Find where the given text appears and provide that cell's center as [x, y] coordinate. 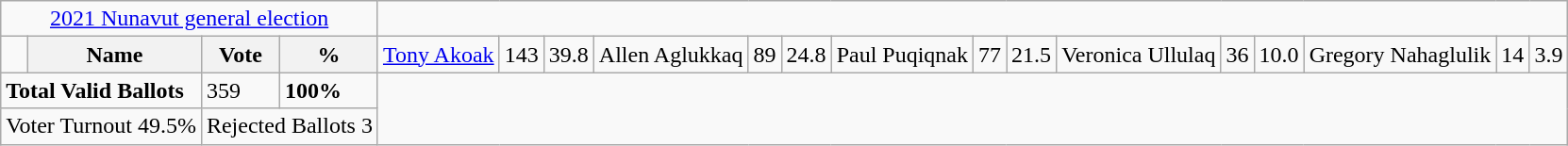
Total Valid Ballots [102, 90]
Rejected Ballots 3 [289, 126]
3.9 [1549, 55]
Tony Akoak [438, 55]
Gregory Nahaglulik [1400, 55]
24.8 [806, 55]
143 [521, 55]
21.5 [1032, 55]
Voter Turnout 49.5% [102, 126]
Allen Aglukkaq [671, 55]
39.8 [568, 55]
89 [764, 55]
Vote [240, 55]
Name [114, 55]
10.0 [1279, 55]
100% [329, 90]
% [329, 55]
2021 Nunavut general election [190, 19]
14 [1513, 55]
Paul Puqiqnak [902, 55]
77 [991, 55]
359 [240, 90]
36 [1238, 55]
Veronica Ullulaq [1139, 55]
